Find where the given text appears and provide that cell's center as [x, y] coordinate. 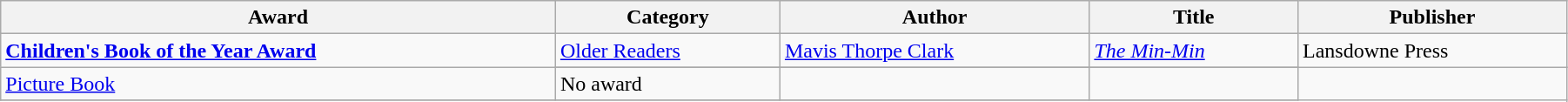
Author [935, 17]
Title [1194, 17]
Picture Book [278, 84]
Mavis Thorpe Clark [935, 51]
Lansdowne Press [1432, 51]
Children's Book of the Year Award [278, 51]
Older Readers [667, 51]
Category [667, 17]
Award [278, 17]
The Min-Min [1194, 51]
No award [667, 84]
Publisher [1432, 17]
